Provide the [X, Y] coordinate of the cell's center where the given text is located.  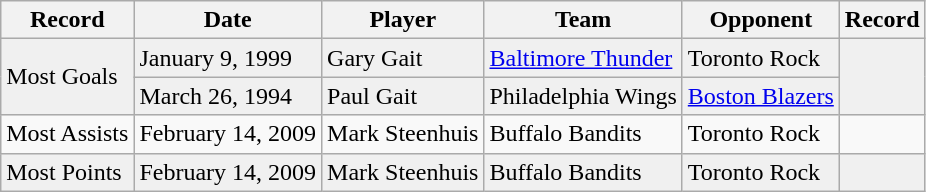
March 26, 1994 [228, 96]
Paul Gait [403, 96]
Date [228, 20]
Most Points [68, 172]
January 9, 1999 [228, 58]
Boston Blazers [760, 96]
Most Assists [68, 134]
Opponent [760, 20]
Baltimore Thunder [583, 58]
Gary Gait [403, 58]
Most Goals [68, 77]
Philadelphia Wings [583, 96]
Team [583, 20]
Player [403, 20]
